Pinpoint the cell where the given text exists, returning its (x, y) midpoint coordinate. 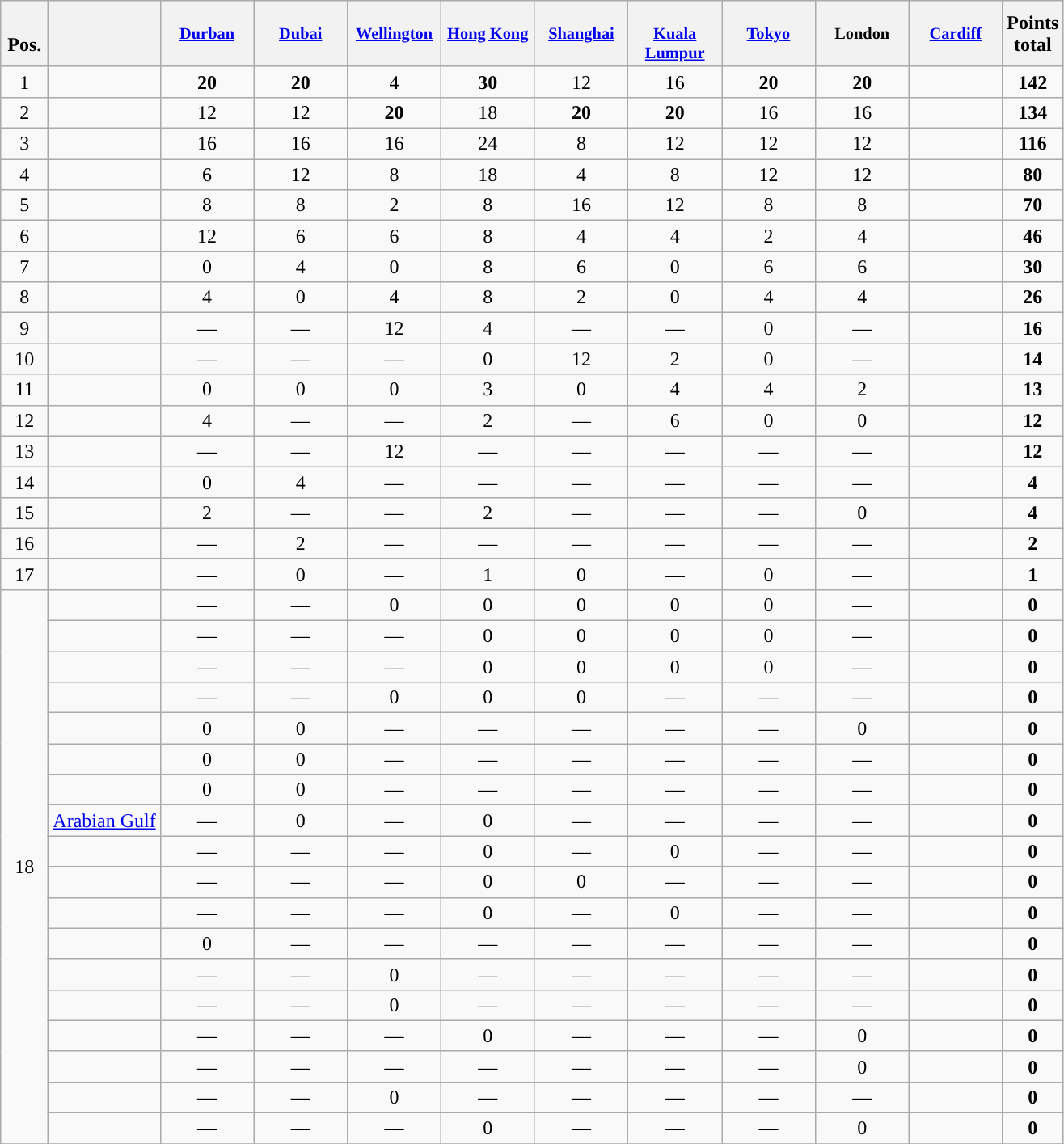
142 (1033, 82)
134 (1033, 112)
5 (24, 205)
Tokyo (769, 34)
70 (1033, 205)
Dubai (301, 34)
80 (1033, 175)
Arabian Gulf (104, 821)
Hong Kong (488, 34)
Durban (207, 34)
Pos. (24, 34)
17 (24, 574)
24 (488, 144)
11 (24, 390)
London (862, 34)
9 (24, 328)
26 (1033, 298)
Cardiff (956, 34)
Kuala Lumpur (675, 34)
Pointstotal (1033, 34)
116 (1033, 144)
7 (24, 267)
Wellington (395, 34)
10 (24, 359)
46 (1033, 236)
Shanghai (581, 34)
15 (24, 513)
